Scan for the cell matching the given text and deliver its [x, y] coordinate at center. 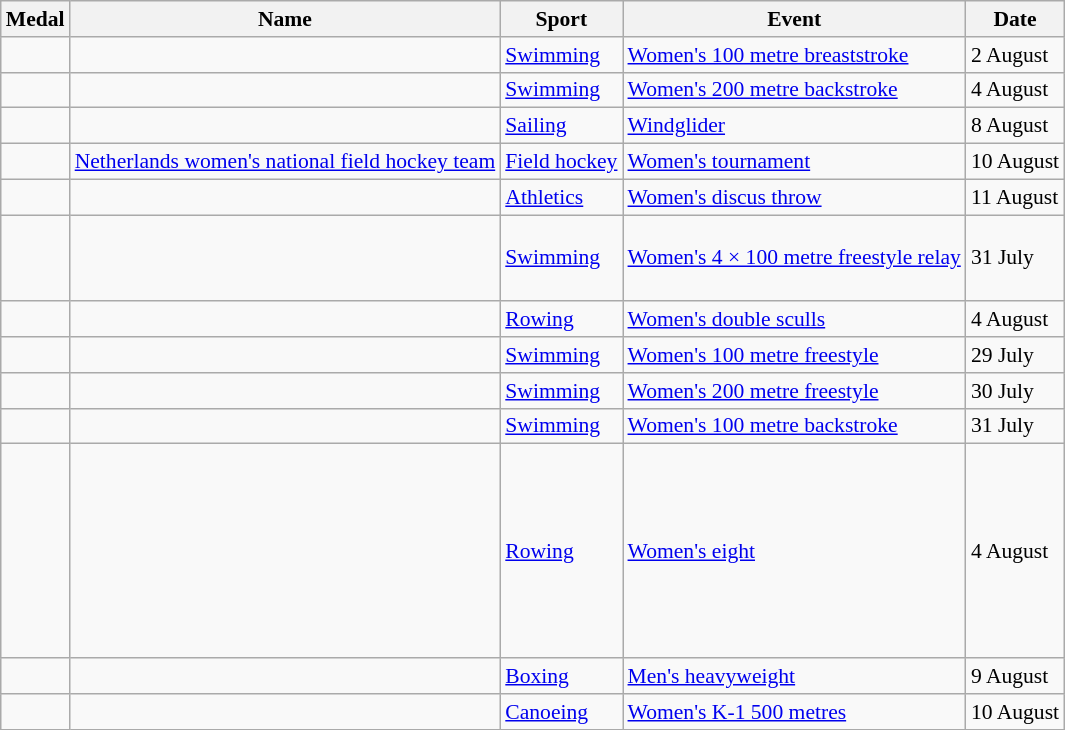
Boxing [561, 676]
Women's 100 metre breaststroke [794, 55]
29 July [1015, 355]
Name [286, 19]
Women's 200 metre backstroke [794, 90]
Women's K-1 500 metres [794, 712]
Netherlands women's national field hockey team [286, 162]
Canoeing [561, 712]
Women's double sculls [794, 320]
9 August [1015, 676]
Women's 4 × 100 metre freestyle relay [794, 258]
Women's 200 metre freestyle [794, 391]
8 August [1015, 126]
11 August [1015, 197]
Men's heavyweight [794, 676]
Field hockey [561, 162]
Date [1015, 19]
Athletics [561, 197]
Sport [561, 19]
Women's 100 metre freestyle [794, 355]
Event [794, 19]
30 July [1015, 391]
2 August [1015, 55]
Women's eight [794, 551]
Windglider [794, 126]
Women's tournament [794, 162]
Women's 100 metre backstroke [794, 426]
Medal [36, 19]
Women's discus throw [794, 197]
Sailing [561, 126]
